Pinpoint the cell where the given text exists, returning its (X, Y) midpoint coordinate. 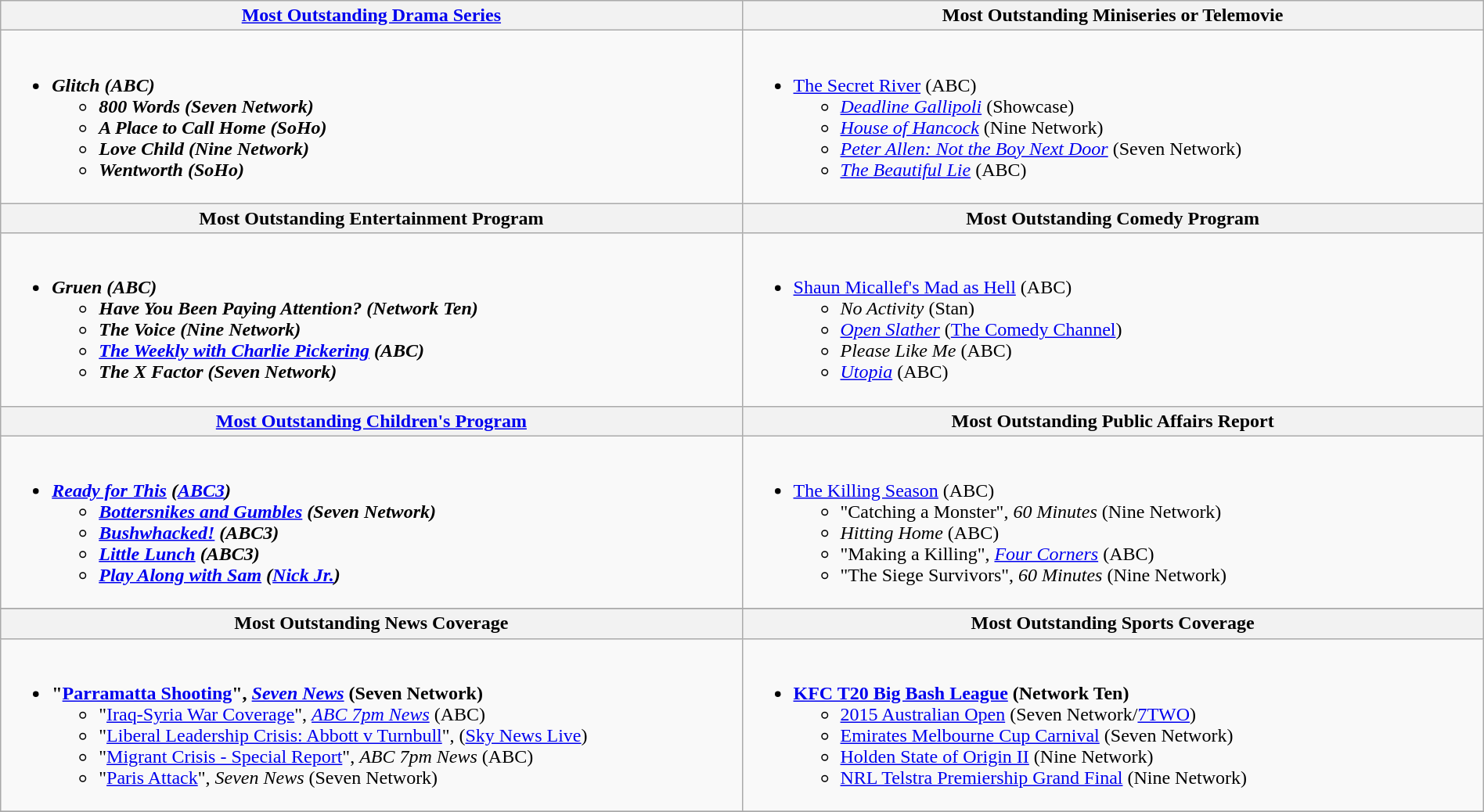
Most Outstanding Comedy Program (1113, 218)
Gruen (ABC)Have You Been Paying Attention? (Network Ten)The Voice (Nine Network)The Weekly with Charlie Pickering (ABC)The X Factor (Seven Network) (371, 319)
Most Outstanding Sports Coverage (1113, 623)
Most Outstanding Public Affairs Report (1113, 421)
Most Outstanding Miniseries or Telemovie (1113, 16)
Shaun Micallef's Mad as Hell (ABC)No Activity (Stan)Open Slather (The Comedy Channel)Please Like Me (ABC)Utopia (ABC) (1113, 319)
Most Outstanding Entertainment Program (371, 218)
Ready for This (ABC3)Bottersnikes and Gumbles (Seven Network)Bushwhacked! (ABC3)Little Lunch (ABC3)Play Along with Sam (Nick Jr.) (371, 523)
Most Outstanding News Coverage (371, 623)
Most Outstanding Children's Program (371, 421)
Most Outstanding Drama Series (371, 16)
Glitch (ABC)800 Words (Seven Network)A Place to Call Home (SoHo)Love Child (Nine Network)Wentworth (SoHo) (371, 117)
